Locate the cell with the specified text and output its [x, y] center coordinate. 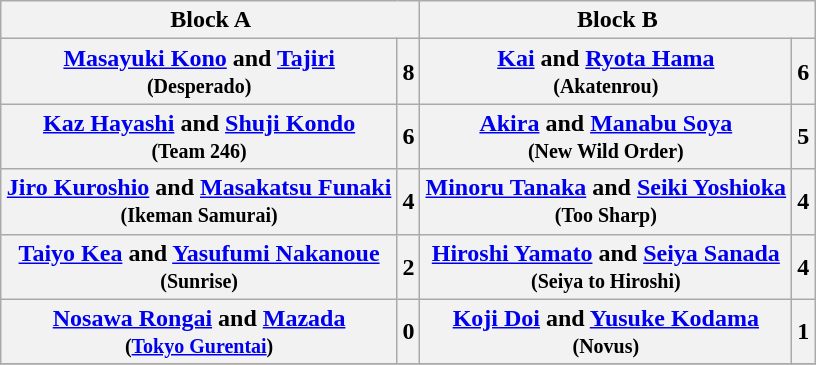
Koji Doi and Yusuke Kodama (Novus) [606, 332]
Minoru Tanaka and Seiki Yoshioka (Too Sharp) [606, 202]
1 [804, 332]
Block B [618, 20]
Kaz Hayashi and Shuji Kondo (Team 246) [199, 136]
Nosawa Rongai and Mazada (Tokyo Gurentai) [199, 332]
Kai and Ryota Hama (Akatenrou) [606, 72]
5 [804, 136]
Hiroshi Yamato and Seiya Sanada (Seiya to Hiroshi) [606, 266]
Taiyo Kea and Yasufumi Nakanoue (Sunrise) [199, 266]
Akira and Manabu Soya (New Wild Order) [606, 136]
Jiro Kuroshio and Masakatsu Funaki (Ikeman Samurai) [199, 202]
8 [408, 72]
Block A [210, 20]
Masayuki Kono and Tajiri (Desperado) [199, 72]
2 [408, 266]
0 [408, 332]
